Return (X, Y) of the center of cell containing provided text 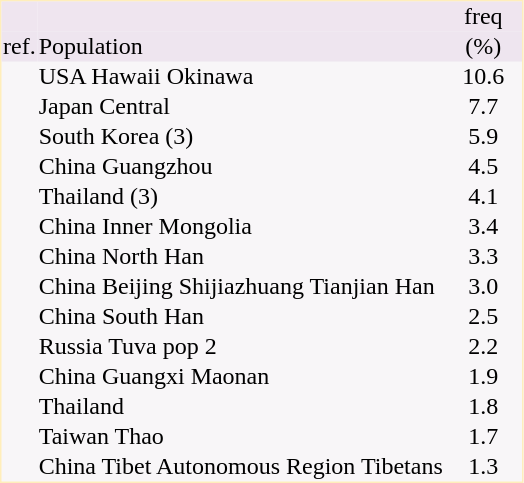
Taiwan Thao (240, 437)
10.6 (483, 77)
China Tibet Autonomous Region Tibetans (240, 467)
China North Han (240, 257)
China Guangzhou (240, 167)
ref. (20, 47)
2.2 (483, 347)
China Guangxi Maonan (240, 377)
1.8 (483, 407)
Russia Tuva pop 2 (240, 347)
3.4 (483, 227)
(%) (483, 47)
3.3 (483, 257)
2.5 (483, 317)
China Beijing Shijiazhuang Tianjian Han (240, 287)
Population (240, 47)
4.5 (483, 167)
4.1 (483, 197)
China South Han (240, 317)
7.7 (483, 107)
China Inner Mongolia (240, 227)
1.7 (483, 437)
3.0 (483, 287)
South Korea (3) (240, 137)
Thailand (3) (240, 197)
1.3 (483, 467)
1.9 (483, 377)
Japan Central (240, 107)
Thailand (240, 407)
5.9 (483, 137)
freq (483, 17)
USA Hawaii Okinawa (240, 77)
